From the cell containing the given text, extract its center point as (X, Y) coordinate. 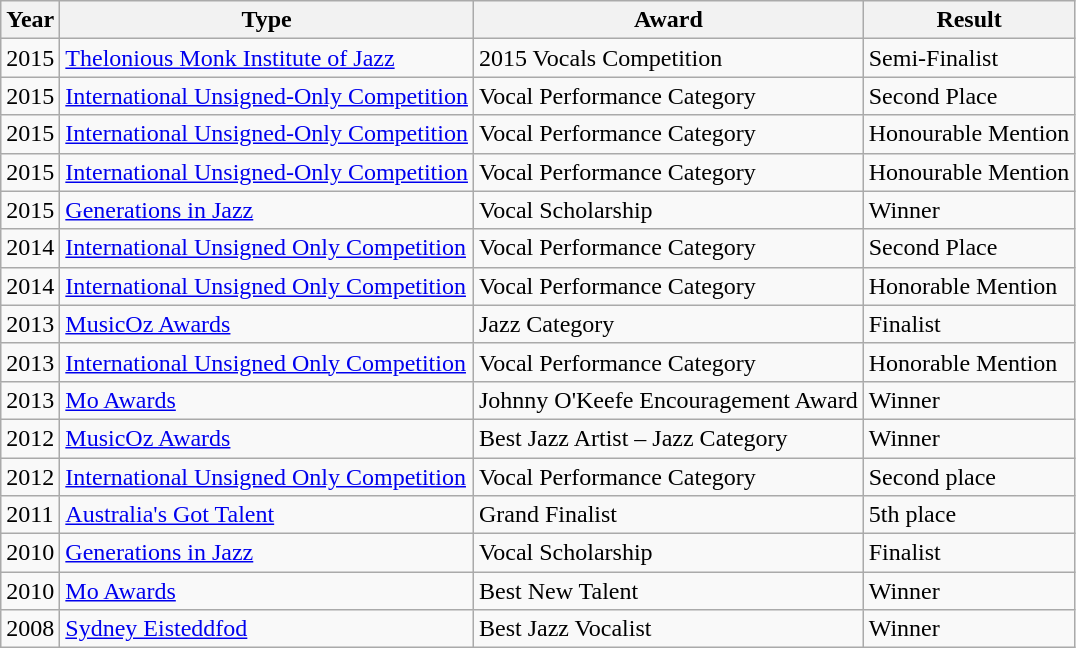
Year (30, 20)
2015 Vocals Competition (668, 58)
Second place (969, 477)
Jazz Category (668, 324)
Type (267, 20)
Award (668, 20)
Result (969, 20)
5th place (969, 515)
Best Jazz Artist – Jazz Category (668, 438)
2011 (30, 515)
Best Jazz Vocalist (668, 629)
Sydney Eisteddfod (267, 629)
Best New Talent (668, 591)
Johnny O'Keefe Encouragement Award (668, 400)
Thelonious Monk Institute of Jazz (267, 58)
2008 (30, 629)
Semi-Finalist (969, 58)
Australia's Got Talent (267, 515)
Grand Finalist (668, 515)
